Pinpoint the cell where the given text exists, returning its (x, y) midpoint coordinate. 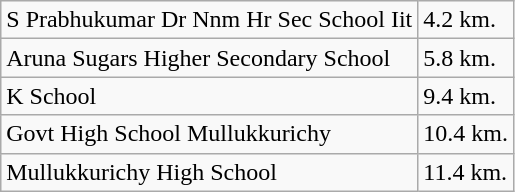
S Prabhukumar Dr Nnm Hr Sec School Iit (210, 20)
4.2 km. (466, 20)
10.4 km. (466, 134)
Aruna Sugars Higher Secondary School (210, 58)
11.4 km. (466, 172)
9.4 km. (466, 96)
Mullukkurichy High School (210, 172)
5.8 km. (466, 58)
Govt High School Mullukkurichy (210, 134)
K School (210, 96)
